Return (x, y) of the center of cell containing provided text 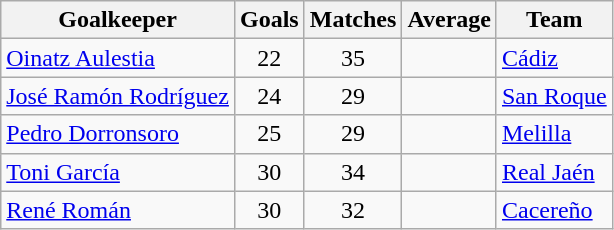
Goals (269, 20)
Goalkeeper (118, 20)
32 (353, 210)
Pedro Dorronsoro (118, 134)
Cacereño (554, 210)
Melilla (554, 134)
San Roque (554, 96)
Matches (353, 20)
35 (353, 58)
Toni García (118, 172)
Average (450, 20)
René Román (118, 210)
34 (353, 172)
25 (269, 134)
Real Jaén (554, 172)
24 (269, 96)
Team (554, 20)
Cádiz (554, 58)
22 (269, 58)
Oinatz Aulestia (118, 58)
José Ramón Rodríguez (118, 96)
